Extract the [X, Y] coordinate from the center of the cell holding the provided text.  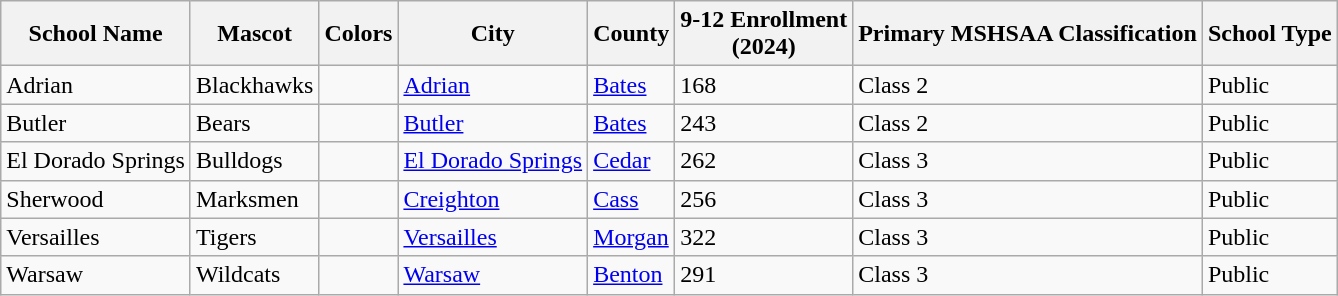
Cedar [632, 161]
School Name [96, 34]
243 [764, 123]
Wildcats [254, 275]
Colors [358, 34]
Primary MSHSAA Classification [1028, 34]
Mascot [254, 34]
322 [764, 237]
City [493, 34]
Bulldogs [254, 161]
Tigers [254, 237]
9-12 Enrollment(2024) [764, 34]
Blackhawks [254, 85]
262 [764, 161]
Marksmen [254, 199]
Morgan [632, 237]
Sherwood [96, 199]
Bears [254, 123]
County [632, 34]
Cass [632, 199]
256 [764, 199]
168 [764, 85]
School Type [1270, 34]
Benton [632, 275]
Creighton [493, 199]
291 [764, 275]
